Identify which cell holds the provided text, then report its (X, Y) central coordinate. 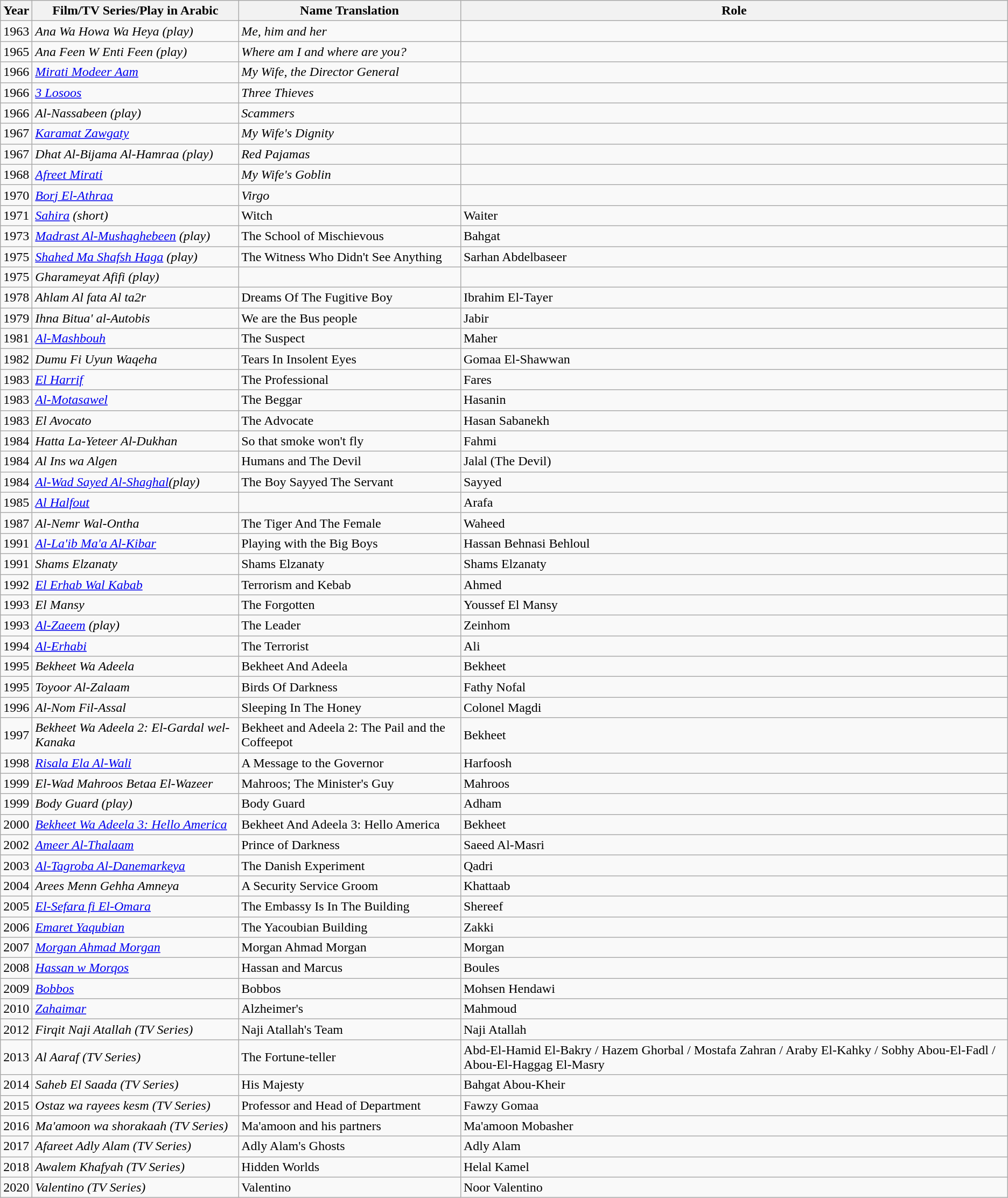
Colonel Magdi (734, 707)
1979 (16, 318)
Zeinhom (734, 626)
Prince of Darkness (350, 845)
Al-Wad Sayed Al-Shaghal(play) (136, 482)
Adly Alam's Ghosts (350, 1146)
Al-Motasawel (136, 400)
Arees Menn Gehha Amneya (136, 886)
Sahira (short) (136, 215)
The Tiger And The Female (350, 523)
Youssef El Mansy (734, 605)
Three Thieves (350, 93)
Bekheet Wa Adeela 2: El-Gardal wel-Kanaka (136, 735)
2017 (16, 1146)
Ibrahim El-Tayer (734, 298)
Zahaimar (136, 1009)
Fahmi (734, 441)
Humans and The Devil (350, 461)
Sleeping In The Honey (350, 707)
Sayyed (734, 482)
Fawzy Gomaa (734, 1105)
Ihna Bitua' al-Autobis (136, 318)
So that smoke won't fly (350, 441)
Dhat Al-Bijama Al-Hamraa (play) (136, 154)
El Erhab Wal Kabab (136, 584)
Toyoor Al-Zalaam (136, 687)
Birds Of Darkness (350, 687)
Harfoosh (734, 763)
The Boy Sayyed The Servant (350, 482)
2006 (16, 927)
Al-Erhabi (136, 646)
Hasanin (734, 400)
Karamat Zawgaty (136, 134)
Al-La'ib Ma'a Al-Kibar (136, 543)
Bekheet And Adeela 3: Hello America (350, 824)
2013 (16, 1057)
El-Sefara fi El-Omara (136, 906)
Bekheet And Adeela (350, 667)
Me, him and her (350, 31)
El Avocato (136, 421)
2008 (16, 968)
1968 (16, 174)
The Danish Experiment (350, 865)
2016 (16, 1126)
3 Losoos (136, 93)
Arafa (734, 502)
A Message to the Governor (350, 763)
El Harrif (136, 380)
Mahmoud (734, 1009)
1982 (16, 359)
The Beggar (350, 400)
2004 (16, 886)
Naji Atallah (734, 1029)
The Embassy Is In The Building (350, 906)
Red Pajamas (350, 154)
Ahlam Al fata Al ta2r (136, 298)
Risala Ela Al-Wali (136, 763)
1998 (16, 763)
Shereef (734, 906)
1973 (16, 236)
1994 (16, 646)
Mohsen Hendawi (734, 989)
Where am I and where are you? (350, 52)
Madrast Al-Mushaghebeen (play) (136, 236)
Body Guard (350, 804)
Hassan Behnasi Behloul (734, 543)
Morgan (734, 948)
Adly Alam (734, 1146)
Al-Mashbouh (136, 339)
Ahmed (734, 584)
1978 (16, 298)
The School of Mischievous (350, 236)
Ali (734, 646)
Firqit Naji Atallah (TV Series) (136, 1029)
Bahgat Abou-Kheir (734, 1085)
Gomaa El-Shawwan (734, 359)
Hatta La-Yeteer Al-Dukhan (136, 441)
Afareet Adly Alam (TV Series) (136, 1146)
My Wife, the Director General (350, 72)
Dumu Fi Uyun Waqeha (136, 359)
Abd-El-Hamid El-Bakry / Hazem Ghorbal / Mostafa Zahran / Araby El-Kahky / Sobhy Abou-El-Fadl / Abou-El-Haggag El-Masry (734, 1057)
2000 (16, 824)
His Majesty (350, 1085)
Hasan Sabanekh (734, 421)
Al Ins wa Algen (136, 461)
Shahed Ma Shafsh Haga (play) (136, 257)
Hassan w Morqos (136, 968)
Qadri (734, 865)
Jalal (The Devil) (734, 461)
Bekheet Wa Adeela (136, 667)
2012 (16, 1029)
Valentino (TV Series) (136, 1187)
Film/TV Series/Play in Arabic (136, 11)
The Terrorist (350, 646)
Al-Tagroba Al-Danemarkeya (136, 865)
1970 (16, 195)
Waheed (734, 523)
Afreet Mirati (136, 174)
Jabir (734, 318)
Virgo (350, 195)
1997 (16, 735)
Ma'amoon wa shorakaah (TV Series) (136, 1126)
Hidden Worlds (350, 1167)
Bahgat (734, 236)
The Yacoubian Building (350, 927)
Ana Feen W Enti Feen (play) (136, 52)
Fathy Nofal (734, 687)
Khattaab (734, 886)
Ameer Al-Thalaam (136, 845)
1992 (16, 584)
Witch (350, 215)
2014 (16, 1085)
Al-Nom Fil-Assal (136, 707)
A Security Service Groom (350, 886)
Name Translation (350, 11)
2005 (16, 906)
Body Guard (play) (136, 804)
Mahroos; The Minister's Guy (350, 783)
Bekheet Wa Adeela 3: Hello America (136, 824)
Waiter (734, 215)
2010 (16, 1009)
El-Wad Mahroos Betaa El-Wazeer (136, 783)
2015 (16, 1105)
Borj El-Athraa (136, 195)
1971 (16, 215)
1985 (16, 502)
The Suspect (350, 339)
Boules (734, 968)
Al Aaraf (TV Series) (136, 1057)
2007 (16, 948)
Alzheimer's (350, 1009)
Sarhan Abdelbaseer (734, 257)
Adham (734, 804)
Mahroos (734, 783)
Emaret Yaqubian (136, 927)
Naji Atallah's Team (350, 1029)
2020 (16, 1187)
Hassan and Marcus (350, 968)
1987 (16, 523)
2018 (16, 1167)
Mirati Modeer Aam (136, 72)
Professor and Head of Department (350, 1105)
Playing with the Big Boys (350, 543)
Bekheet and Adeela 2: The Pail and the Coffeepot (350, 735)
Fares (734, 380)
El Mansy (136, 605)
The Advocate (350, 421)
2003 (16, 865)
Scammers (350, 113)
Valentino (350, 1187)
Saheb El Saada (TV Series) (136, 1085)
Year (16, 11)
Awalem Khafyah (TV Series) (136, 1167)
Al-Nassabeen (play) (136, 113)
Noor Valentino (734, 1187)
My Wife's Goblin (350, 174)
Zakki (734, 927)
The Witness Who Didn't See Anything (350, 257)
Maher (734, 339)
The Forgotten (350, 605)
Terrorism and Kebab (350, 584)
Ma'amoon and his partners (350, 1126)
1963 (16, 31)
Al-Nemr Wal-Ontha (136, 523)
Al Halfout (136, 502)
Saeed Al-Masri (734, 845)
Al-Zaeem (play) (136, 626)
The Leader (350, 626)
Role (734, 11)
Ana Wa Howa Wa Heya (play) (136, 31)
Dreams Of The Fugitive Boy (350, 298)
My Wife's Dignity (350, 134)
The Fortune-teller (350, 1057)
The Professional (350, 380)
We are the Bus people (350, 318)
1981 (16, 339)
Helal Kamel (734, 1167)
2002 (16, 845)
Tears In Insolent Eyes (350, 359)
Ostaz wa rayees kesm (TV Series) (136, 1105)
1965 (16, 52)
Gharameyat Afifi (play) (136, 277)
2009 (16, 989)
1996 (16, 707)
Ma'amoon Mobasher (734, 1126)
